Provide the (x, y) coordinate of the cell's center where the given text is located.  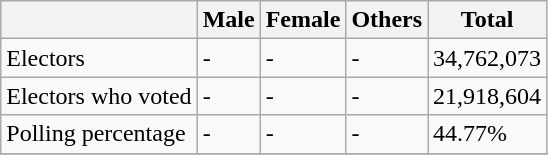
Electors (99, 58)
Electors who voted (99, 96)
Others (387, 20)
21,918,604 (488, 96)
34,762,073 (488, 58)
44.77% (488, 134)
Polling percentage (99, 134)
Total (488, 20)
Female (303, 20)
Male (228, 20)
